Return (x, y) of the center of cell containing provided text 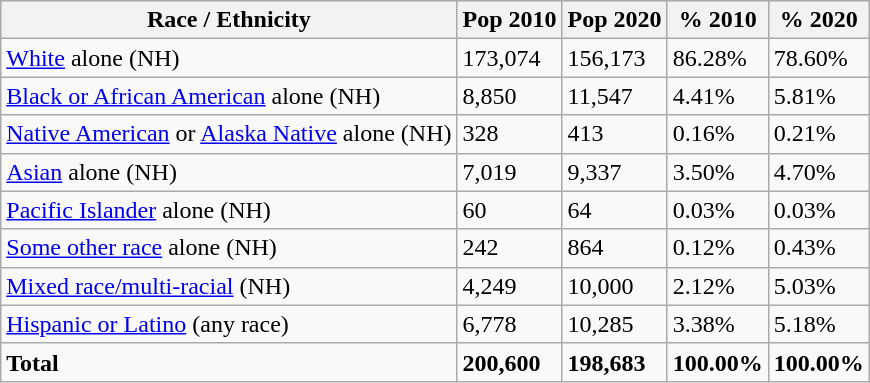
7,019 (510, 172)
60 (510, 210)
% 2010 (718, 20)
4.41% (718, 96)
5.03% (818, 286)
64 (614, 210)
2.12% (718, 286)
200,600 (510, 362)
173,074 (510, 58)
156,173 (614, 58)
6,778 (510, 324)
3.38% (718, 324)
864 (614, 248)
0.12% (718, 248)
78.60% (818, 58)
86.28% (718, 58)
Asian alone (NH) (229, 172)
10,000 (614, 286)
White alone (NH) (229, 58)
Native American or Alaska Native alone (NH) (229, 134)
198,683 (614, 362)
11,547 (614, 96)
Total (229, 362)
Black or African American alone (NH) (229, 96)
5.81% (818, 96)
Pacific Islander alone (NH) (229, 210)
0.43% (818, 248)
% 2020 (818, 20)
4,249 (510, 286)
5.18% (818, 324)
Hispanic or Latino (any race) (229, 324)
0.21% (818, 134)
8,850 (510, 96)
3.50% (718, 172)
Some other race alone (NH) (229, 248)
Pop 2020 (614, 20)
10,285 (614, 324)
Mixed race/multi-racial (NH) (229, 286)
242 (510, 248)
328 (510, 134)
Pop 2010 (510, 20)
4.70% (818, 172)
Race / Ethnicity (229, 20)
413 (614, 134)
0.16% (718, 134)
9,337 (614, 172)
